Extract the (X, Y) coordinate from the center of the cell holding the provided text.  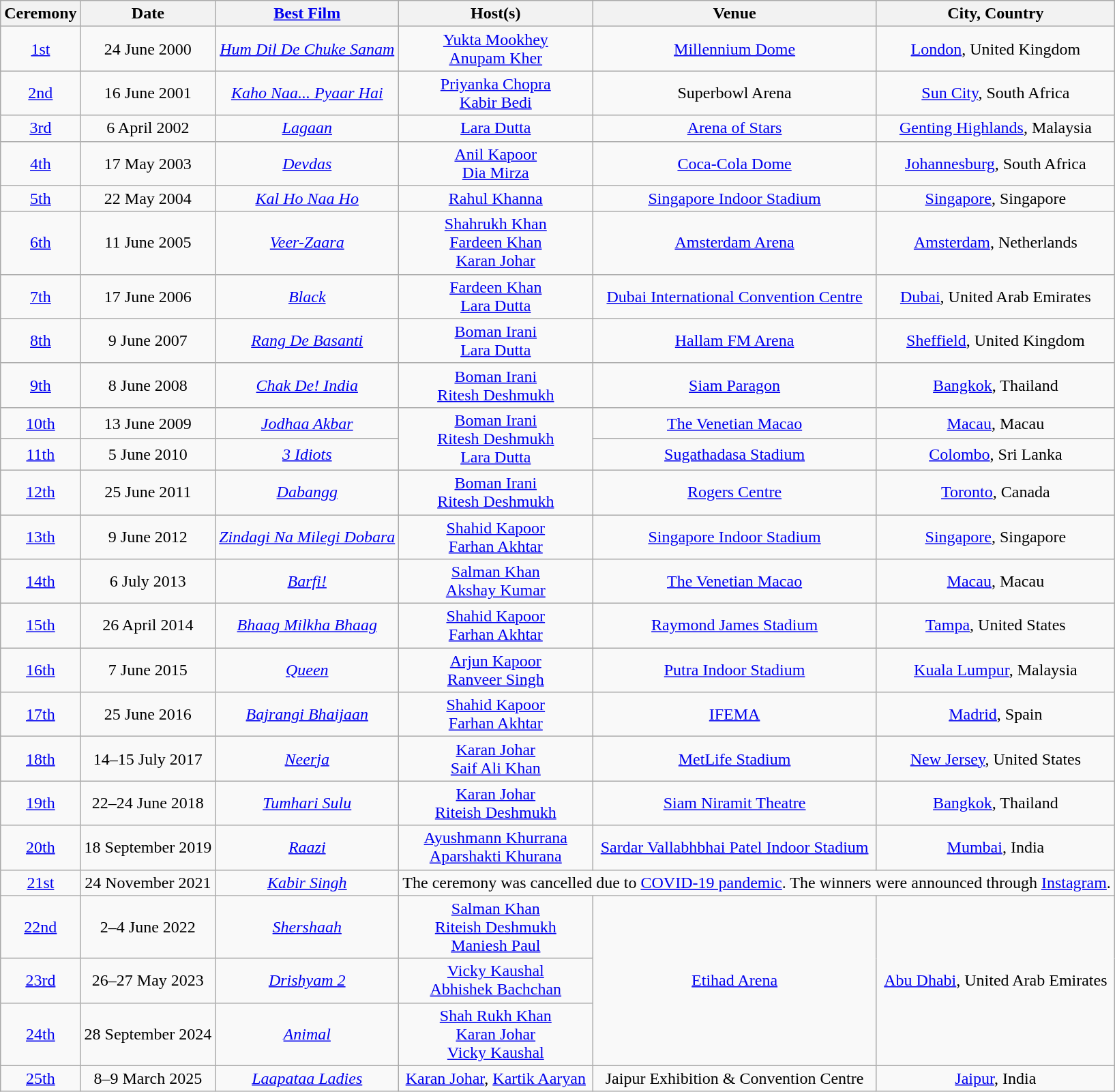
22 May 2004 (148, 198)
Superbowl Arena (735, 93)
3rd (41, 128)
26–27 May 2023 (148, 981)
Boman IraniRitesh DeshmukhLara Dutta (496, 439)
17th (41, 715)
4th (41, 164)
Salman Khan Riteish DeshmukhManiesh Paul (496, 927)
Dubai, United Arab Emirates (996, 296)
Dabangg (307, 492)
Salman KhanAkshay Kumar (496, 581)
25th (41, 1078)
7 June 2015 (148, 670)
Lara Dutta (496, 128)
Raazi (307, 847)
Sardar Vallabhbhai Patel Indoor Stadium (735, 847)
23rd (41, 981)
Jaipur, India (996, 1078)
22nd (41, 927)
11th (41, 454)
11 June 2005 (148, 243)
14th (41, 581)
Zindagi Na Milegi Dobara (307, 536)
3 Idiots (307, 454)
19th (41, 803)
The ceremony was cancelled due to COVID-19 pandemic. The winners were announced through Instagram. (757, 883)
6 April 2002 (148, 128)
Coca-Cola Dome (735, 164)
Karan JoharSaif Ali Khan (496, 758)
28 September 2024 (148, 1034)
Colombo, Sri Lanka (996, 454)
Arjun KapoorRanveer Singh (496, 670)
Sheffield, United Kingdom (996, 341)
Putra Indoor Stadium (735, 670)
25 June 2016 (148, 715)
Hallam FM Arena (735, 341)
Bajrangi Bhaijaan (307, 715)
Kal Ho Naa Ho (307, 198)
Tampa, United States (996, 626)
London, United Kingdom (996, 49)
13 June 2009 (148, 423)
Etihad Arena (735, 981)
Mumbai, India (996, 847)
18 September 2019 (148, 847)
Madrid, Spain (996, 715)
Host(s) (496, 14)
Barfi! (307, 581)
Rogers Centre (735, 492)
2–4 June 2022 (148, 927)
Amsterdam Arena (735, 243)
Animal (307, 1034)
Karan Johar, Kartik Aaryan (496, 1078)
IFEMA (735, 715)
2nd (41, 93)
Genting Highlands, Malaysia (996, 128)
Anil KapoorDia Mirza (496, 164)
Boman IraniLara Dutta (496, 341)
Kabir Singh (307, 883)
Hum Dil De Chuke Sanam (307, 49)
10th (41, 423)
Date (148, 14)
Best Film (307, 14)
18th (41, 758)
Sugathadasa Stadium (735, 454)
Dubai International Convention Centre (735, 296)
Black (307, 296)
21st (41, 883)
22–24 June 2018 (148, 803)
Shershaah (307, 927)
Tumhari Sulu (307, 803)
Jaipur Exhibition & Convention Centre (735, 1078)
Fardeen KhanLara Dutta (496, 296)
7th (41, 296)
Veer-Zaara (307, 243)
Rahul Khanna (496, 198)
Yukta Mookhey Anupam Kher (496, 49)
24 June 2000 (148, 49)
City, Country (996, 14)
26 April 2014 (148, 626)
8th (41, 341)
New Jersey, United States (996, 758)
8–9 March 2025 (148, 1078)
Abu Dhabi, United Arab Emirates (996, 981)
17 June 2006 (148, 296)
Kaho Naa... Pyaar Hai (307, 93)
Karan JoharRiteish Deshmukh (496, 803)
Shah Rukh KhanKaran JoharVicky Kaushal (496, 1034)
Toronto, Canada (996, 492)
Amsterdam, Netherlands (996, 243)
17 May 2003 (148, 164)
Lagaan (307, 128)
24 November 2021 (148, 883)
14–15 July 2017 (148, 758)
24th (41, 1034)
Ayushmann KhurranaAparshakti Khurana (496, 847)
9 June 2012 (148, 536)
Neerja (307, 758)
Sun City, South Africa (996, 93)
9th (41, 385)
20th (41, 847)
16 June 2001 (148, 93)
6 July 2013 (148, 581)
12th (41, 492)
Laapataa Ladies (307, 1078)
15th (41, 626)
Siam Paragon (735, 385)
Jodhaa Akbar (307, 423)
Shahrukh KhanFardeen KhanKaran Johar (496, 243)
Devdas (307, 164)
9 June 2007 (148, 341)
Vicky KaushalAbhishek Bachchan (496, 981)
8 June 2008 (148, 385)
Johannesburg, South Africa (996, 164)
Queen (307, 670)
16th (41, 670)
5th (41, 198)
Chak De! India (307, 385)
Venue (735, 14)
Kuala Lumpur, Malaysia (996, 670)
Priyanka ChopraKabir Bedi (496, 93)
25 June 2011 (148, 492)
Ceremony (41, 14)
13th (41, 536)
Rang De Basanti (307, 341)
6th (41, 243)
Bhaag Milkha Bhaag (307, 626)
Millennium Dome (735, 49)
Arena of Stars (735, 128)
5 June 2010 (148, 454)
Drishyam 2 (307, 981)
Raymond James Stadium (735, 626)
1st (41, 49)
Siam Niramit Theatre (735, 803)
MetLife Stadium (735, 758)
